Return (x, y) of the center of cell containing provided text 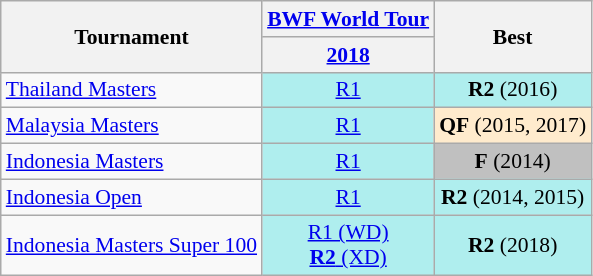
Thailand Masters (132, 90)
Indonesia Open (132, 197)
Indonesia Masters (132, 162)
BWF World Tour (348, 19)
Tournament (132, 36)
R1 (WD)R2 (XD) (348, 246)
Best (512, 36)
R2 (2018) (512, 246)
F (2014) (512, 162)
Malaysia Masters (132, 126)
2018 (348, 55)
R2 (2014, 2015) (512, 197)
R2 (2016) (512, 90)
QF (2015, 2017) (512, 126)
Indonesia Masters Super 100 (132, 246)
